Locate the cell with the specified text and output its (x, y) center coordinate. 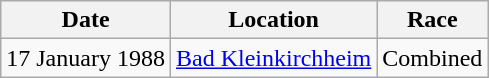
17 January 1988 (86, 58)
Race (432, 20)
Combined (432, 58)
Date (86, 20)
Location (273, 20)
Bad Kleinkirchheim (273, 58)
